Determine the [x, y] coordinate at the center of the cell enclosing the given text.  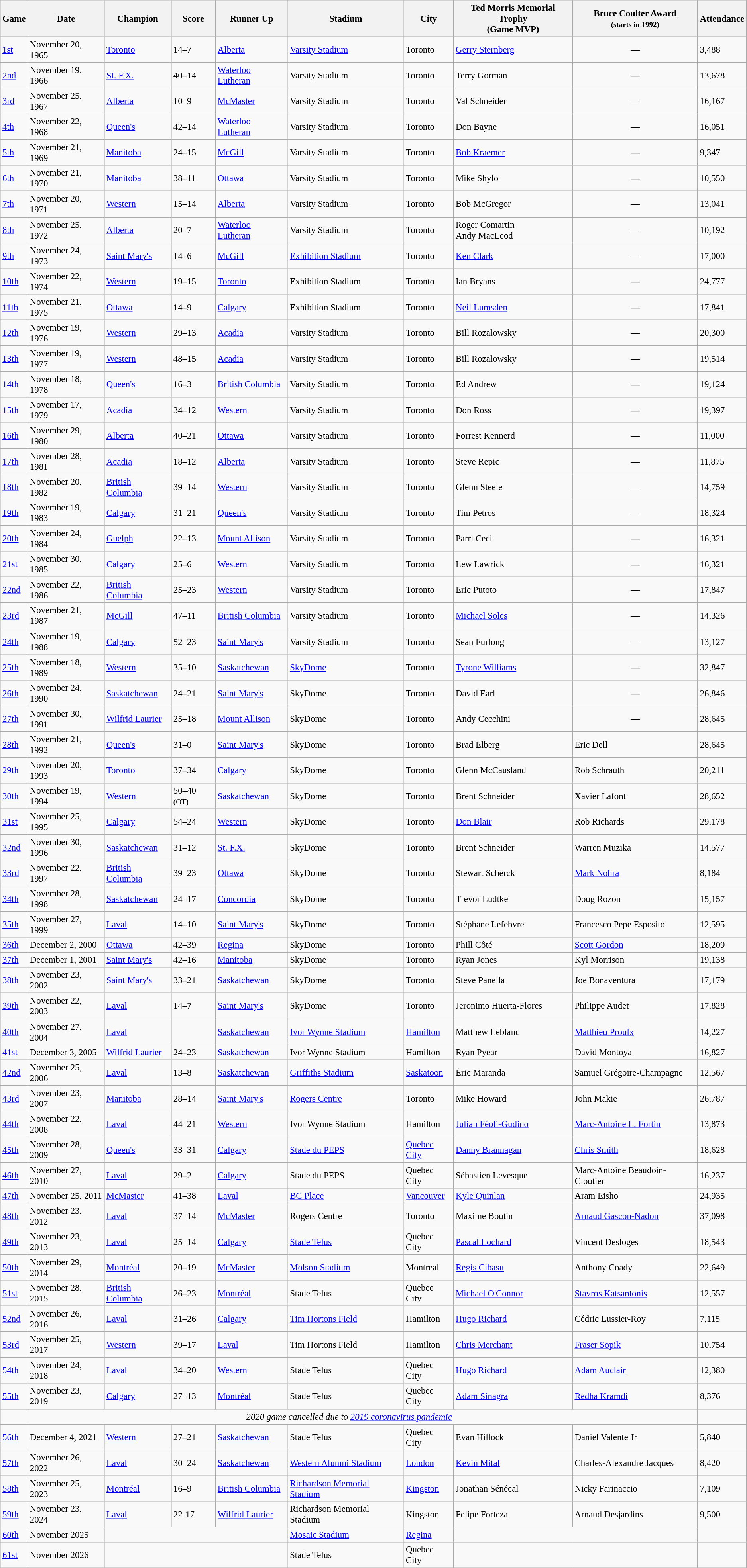
27–21 [194, 1437]
Neil Lumsden [513, 307]
34–12 [194, 410]
5th [14, 153]
51st [14, 1293]
November 21, 1970 [66, 178]
7,115 [722, 1319]
9,500 [722, 1515]
13,873 [722, 1124]
Trevor Ludtke [513, 899]
40–14 [194, 76]
37–14 [194, 1216]
Champion [138, 19]
Xavier Lafont [635, 796]
31st [14, 821]
Redha Kramdi [635, 1397]
17,847 [722, 590]
14,326 [722, 616]
35–10 [194, 668]
21st [14, 564]
November 18, 1989 [66, 668]
31–0 [194, 745]
16,237 [722, 1175]
29–2 [194, 1175]
24–15 [194, 153]
17,000 [722, 256]
17,828 [722, 1006]
November 22, 1997 [66, 873]
Stavros Katsantonis [635, 1293]
10–9 [194, 101]
19,514 [722, 359]
November 27, 2004 [66, 1032]
Molson Stadium [346, 1268]
47th [14, 1196]
43rd [14, 1098]
14,759 [722, 488]
Don Ross [513, 410]
November 25, 1995 [66, 821]
November 19, 1994 [66, 796]
25–14 [194, 1242]
29th [14, 770]
28th [14, 745]
Bob Kraemer [513, 153]
Jonathan Sénécal [513, 1488]
Kevin Mital [513, 1463]
November 23, 2007 [66, 1098]
Ken Clark [513, 256]
November 30, 1996 [66, 848]
56th [14, 1437]
November 24, 1973 [66, 256]
34–20 [194, 1370]
Griffiths Stadium [346, 1072]
33rd [14, 873]
25–23 [194, 590]
Cédric Lussier-Roy [635, 1319]
November 23, 2013 [66, 1242]
Don Bayne [513, 127]
13,678 [722, 76]
49th [14, 1242]
Chris Merchant [513, 1345]
December 2, 2000 [66, 945]
15–14 [194, 204]
November 29, 2014 [66, 1268]
12th [14, 333]
8,420 [722, 1463]
4th [14, 127]
9th [14, 256]
November 25, 1972 [66, 230]
November 17, 1979 [66, 410]
25–18 [194, 719]
39th [14, 1006]
Runner Up [252, 19]
8,184 [722, 873]
Warren Muzika [635, 848]
November 28, 1998 [66, 899]
Bruce Coulter Award(starts in 1992) [635, 19]
Glenn McCausland [513, 770]
10,550 [722, 178]
Michael O'Connor [513, 1293]
Forrest Kennerd [513, 436]
Rob Schrauth [635, 770]
Ed Andrew [513, 384]
Mike Howard [513, 1098]
City [429, 19]
12,380 [722, 1370]
61st [14, 1555]
Daniel Valente Jr [635, 1437]
Sean Furlong [513, 641]
Fraser Sopik [635, 1345]
Julian Féoli-Gudino [513, 1124]
Andy Cecchini [513, 719]
Ryan Jones [513, 960]
16th [14, 436]
28,652 [722, 796]
12,567 [722, 1072]
Game [14, 19]
52–23 [194, 641]
19th [14, 513]
November 21, 1975 [66, 307]
34th [14, 899]
November 21, 1992 [66, 745]
2020 game cancelled due to 2019 coronavirus pandemic [349, 1417]
6th [14, 178]
Eric Dell [635, 745]
November 27, 1999 [66, 925]
31–12 [194, 848]
16,051 [722, 127]
14–9 [194, 307]
42–14 [194, 127]
41st [14, 1052]
31–21 [194, 513]
Marc-Antoine Beaudoin-Cloutier [635, 1175]
52nd [14, 1319]
18th [14, 488]
November 29, 1980 [66, 436]
10,754 [722, 1345]
15,157 [722, 899]
38–11 [194, 178]
24,777 [722, 281]
14–10 [194, 925]
1st [14, 50]
25th [14, 668]
Doug Rozon [635, 899]
November 20, 1965 [66, 50]
28–14 [194, 1098]
Stadium [346, 19]
November 18, 1978 [66, 384]
31–26 [194, 1319]
Mosaic Stadium [346, 1535]
November 26, 2022 [66, 1463]
19–15 [194, 281]
November 24, 1990 [66, 693]
24–17 [194, 899]
17,841 [722, 307]
November 20, 1982 [66, 488]
8th [14, 230]
35th [14, 925]
November 28, 2015 [66, 1293]
Bob McGregor [513, 204]
42–16 [194, 960]
47–11 [194, 616]
Steve Repic [513, 461]
33–31 [194, 1150]
9,347 [722, 153]
Brad Elberg [513, 745]
32nd [14, 848]
Matthew Leblanc [513, 1032]
Mike Shylo [513, 178]
10,192 [722, 230]
22–13 [194, 539]
Nicky Farinaccio [635, 1488]
13,127 [722, 641]
24,935 [722, 1196]
60th [14, 1535]
18,628 [722, 1150]
30–24 [194, 1463]
November 22, 1974 [66, 281]
19,124 [722, 384]
11,875 [722, 461]
Score [194, 19]
20th [14, 539]
2nd [14, 76]
November 19, 1988 [66, 641]
Éric Maranda [513, 1072]
Tyrone Williams [513, 668]
27–13 [194, 1397]
19,397 [722, 410]
Tim Petros [513, 513]
Scott Gordon [635, 945]
November 19, 1966 [66, 76]
Joe Bonaventura [635, 980]
Regis Cibasu [513, 1268]
Rob Richards [635, 821]
December 1, 2001 [66, 960]
Philippe Audet [635, 1006]
18,543 [722, 1242]
Pascal Lochard [513, 1242]
Kyl Morrison [635, 960]
8,376 [722, 1397]
November 20, 1971 [66, 204]
27th [14, 719]
November 25, 2011 [66, 1196]
November 19, 1976 [66, 333]
November 27, 2010 [66, 1175]
Felipe Forteza [513, 1515]
14–6 [194, 256]
Ryan Pyear [513, 1052]
Date [66, 19]
37–34 [194, 770]
14,227 [722, 1032]
Gerry Sternberg [513, 50]
40th [14, 1032]
Arnaud Gascon-Nadon [635, 1216]
26–23 [194, 1293]
David Montoya [635, 1052]
20–7 [194, 230]
41–38 [194, 1196]
11th [14, 307]
16,827 [722, 1052]
Sébastien Levesque [513, 1175]
7th [14, 204]
Stéphane Lefebvre [513, 925]
Vincent Desloges [635, 1242]
December 3, 2005 [66, 1052]
20,211 [722, 770]
29,178 [722, 821]
46th [14, 1175]
59th [14, 1515]
November 21, 1969 [66, 153]
3rd [14, 101]
40–21 [194, 436]
22,649 [722, 1268]
23rd [14, 616]
48th [14, 1216]
Adam Auclair [635, 1370]
Marc-Antoine L. Fortin [635, 1124]
Eric Putoto [513, 590]
November 25, 2017 [66, 1345]
Aram Eisho [635, 1196]
39–17 [194, 1345]
Samuel Grégoire-Champagne [635, 1072]
Western Alumni Stadium [346, 1463]
44th [14, 1124]
November 23, 2012 [66, 1216]
22nd [14, 590]
November 24, 2018 [66, 1370]
50th [14, 1268]
13–8 [194, 1072]
November 25, 2023 [66, 1488]
Jeronimo Huerta-Flores [513, 1006]
17,179 [722, 980]
November 23, 2019 [66, 1397]
November 25, 1967 [66, 101]
November 22, 1986 [66, 590]
45th [14, 1150]
24–21 [194, 693]
26th [14, 693]
Lew Lawrick [513, 564]
53rd [14, 1345]
November 24, 1984 [66, 539]
33–21 [194, 980]
Michael Soles [513, 616]
Kyle Quinlan [513, 1196]
16–9 [194, 1488]
39–14 [194, 488]
BC Place [346, 1196]
11,000 [722, 436]
David Earl [513, 693]
29–13 [194, 333]
5,840 [722, 1437]
November 30, 1991 [66, 719]
24th [14, 641]
November 28, 2009 [66, 1150]
14,577 [722, 848]
Vancouver [429, 1196]
26,846 [722, 693]
18,324 [722, 513]
Don Blair [513, 821]
Chris Smith [635, 1150]
13th [14, 359]
7,109 [722, 1488]
Arnaud Desjardins [635, 1515]
32,847 [722, 668]
25–6 [194, 564]
50–40 (OT) [194, 796]
Charles-Alexandre Jacques [635, 1463]
Saskatoon [429, 1072]
Glenn Steele [513, 488]
Attendance [722, 19]
Maxime Boutin [513, 1216]
November 2025 [66, 1535]
20–19 [194, 1268]
44–21 [194, 1124]
November 19, 1983 [66, 513]
57th [14, 1463]
Guelph [138, 539]
54–24 [194, 821]
48–15 [194, 359]
16–3 [194, 384]
12,595 [722, 925]
39–23 [194, 873]
John Makie [635, 1098]
13,041 [722, 204]
Stewart Scherck [513, 873]
18–12 [194, 461]
December 4, 2021 [66, 1437]
London [429, 1463]
Montreal [429, 1268]
12,557 [722, 1293]
26,787 [722, 1098]
Roger ComartinAndy MacLeod [513, 230]
20,300 [722, 333]
54th [14, 1370]
42nd [14, 1072]
Francesco Pepe Esposito [635, 925]
Mark Nohra [635, 873]
22-17 [194, 1515]
Ted Morris Memorial Trophy(Game MVP) [513, 19]
Evan Hillock [513, 1437]
November 19, 1977 [66, 359]
Terry Gorman [513, 76]
Danny Brannagan [513, 1150]
37,098 [722, 1216]
November 23, 2024 [66, 1515]
30th [14, 796]
55th [14, 1397]
24–23 [194, 1052]
Anthony Coady [635, 1268]
19,138 [722, 960]
58th [14, 1488]
Ian Bryans [513, 281]
Concordia [252, 899]
38th [14, 980]
November 23, 2002 [66, 980]
November 20, 1993 [66, 770]
November 28, 1981 [66, 461]
Parri Ceci [513, 539]
Steve Panella [513, 980]
14th [14, 384]
Matthieu Proulx [635, 1032]
17th [14, 461]
November 22, 2003 [66, 1006]
November 25, 2006 [66, 1072]
Val Schneider [513, 101]
3,488 [722, 50]
18,209 [722, 945]
42–39 [194, 945]
37th [14, 960]
November 30, 1985 [66, 564]
November 26, 2016 [66, 1319]
16,167 [722, 101]
Phill Côté [513, 945]
36th [14, 945]
November 21, 1987 [66, 616]
November 22, 1968 [66, 127]
November 2026 [66, 1555]
November 22, 2008 [66, 1124]
15th [14, 410]
10th [14, 281]
Adam Sinagra [513, 1397]
